Search for the cell housing the specified text and yield its [x, y] center coordinate. 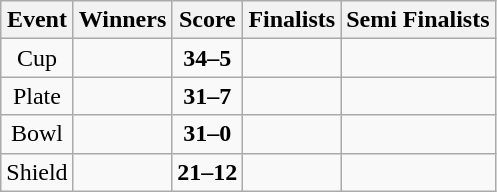
21–12 [208, 172]
Finalists [292, 20]
Plate [37, 96]
31–7 [208, 96]
Semi Finalists [418, 20]
Winners [122, 20]
34–5 [208, 58]
Score [208, 20]
Shield [37, 172]
31–0 [208, 134]
Bowl [37, 134]
Event [37, 20]
Cup [37, 58]
